Detect which cell encompasses the target text, then output its [x, y] center coordinate. 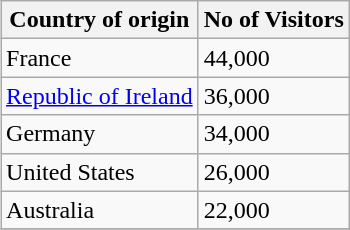
France [100, 58]
Country of origin [100, 20]
22,000 [274, 210]
No of Visitors [274, 20]
26,000 [274, 172]
Republic of Ireland [100, 96]
34,000 [274, 134]
Germany [100, 134]
Australia [100, 210]
44,000 [274, 58]
36,000 [274, 96]
United States [100, 172]
